Find where the given text appears and provide that cell's center as (x, y) coordinate. 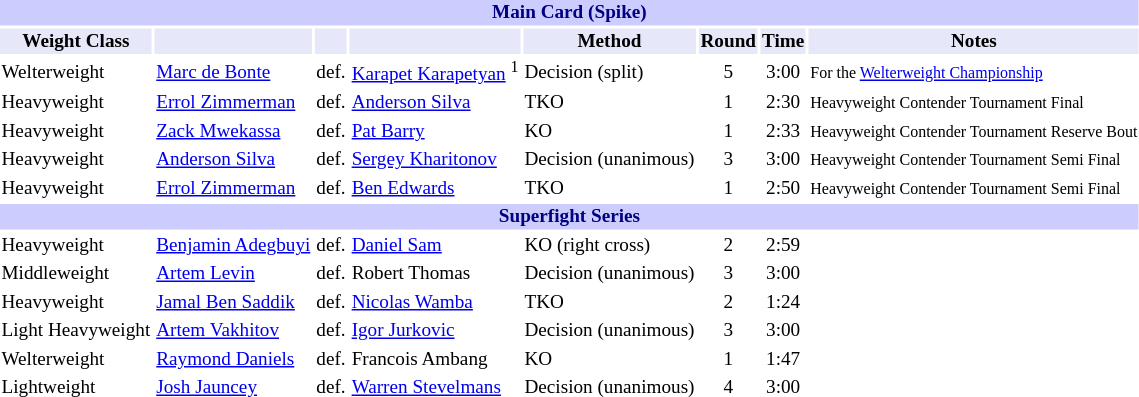
Heavyweight Contender Tournament Final (974, 103)
5 (728, 72)
Middleweight (76, 274)
Superfight Series (570, 217)
Jamal Ben Saddik (234, 303)
Artem Vakhitov (234, 331)
Igor Jurkovic (435, 331)
1:47 (782, 360)
Zack Mwekassa (234, 132)
1:24 (782, 303)
2:33 (782, 132)
2:59 (782, 246)
Pat Barry (435, 132)
Francois Ambang (435, 360)
Round (728, 41)
Marc de Bonte (234, 72)
Raymond Daniels (234, 360)
Method (610, 41)
2:30 (782, 103)
Time (782, 41)
Heavyweight Contender Tournament Reserve Bout (974, 132)
KO (right cross) (610, 246)
Main Card (Spike) (570, 13)
Artem Levin (234, 274)
Robert Thomas (435, 274)
Sergey Kharitonov (435, 160)
Daniel Sam (435, 246)
Ben Edwards (435, 189)
Notes (974, 41)
Light Heavyweight (76, 331)
For the Welterweight Championship (974, 72)
Karapet Karapetyan 1 (435, 72)
2:50 (782, 189)
Decision (split) (610, 72)
Nicolas Wamba (435, 303)
Weight Class (76, 41)
Benjamin Adegbuyi (234, 246)
